From the cell containing the given text, extract its center point as [X, Y] coordinate. 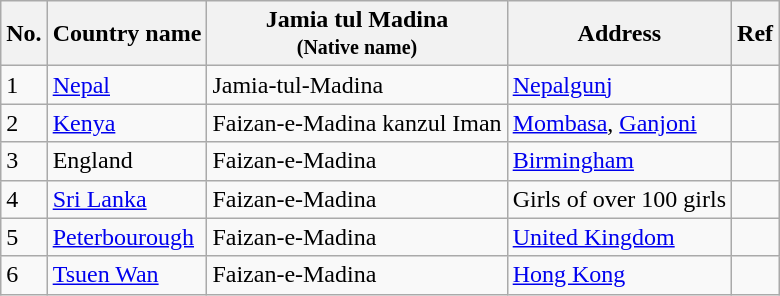
Peterbourough [127, 237]
Nepal [127, 85]
Address [619, 34]
6 [24, 275]
Country name [127, 34]
Mombasa, Ganjoni [619, 123]
Kenya [127, 123]
Jamia tul Madina(Native name) [357, 34]
Birmingham [619, 161]
2 [24, 123]
Hong Kong [619, 275]
Ref [756, 34]
No. [24, 34]
Nepalgunj [619, 85]
3 [24, 161]
4 [24, 199]
Sri Lanka [127, 199]
Faizan-e-Madina kanzul Iman [357, 123]
Girls of over 100 girls [619, 199]
Jamia-tul-Madina [357, 85]
Tsuen Wan [127, 275]
1 [24, 85]
5 [24, 237]
United Kingdom [619, 237]
England [127, 161]
